From the cell containing the given text, extract its center point as [x, y] coordinate. 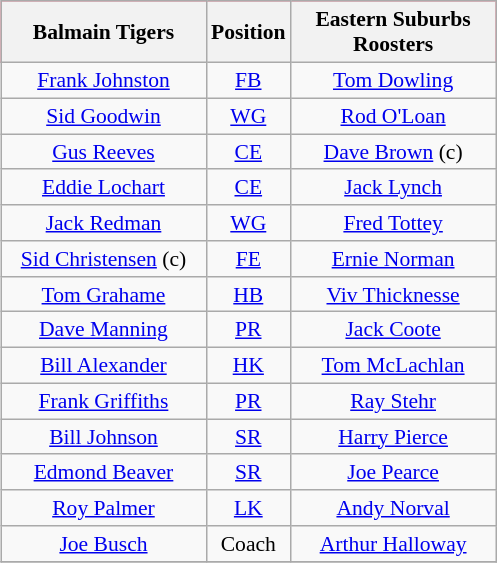
Andy Norval [394, 508]
FB [248, 80]
Tom McLachlan [394, 365]
Position [248, 32]
Sid Christensen (c) [104, 259]
Eastern Suburbs Roosters [394, 32]
Eddie Lochart [104, 187]
Arthur Halloway [394, 544]
Balmain Tigers [104, 32]
Joe Busch [104, 544]
Ernie Norman [394, 259]
Frank Griffiths [104, 401]
Bill Johnson [104, 437]
Roy Palmer [104, 508]
Tom Grahame [104, 294]
Dave Brown (c) [394, 152]
Bill Alexander [104, 365]
Rod O'Loan [394, 116]
Frank Johnston [104, 80]
Ray Stehr [394, 401]
Jack Coote [394, 330]
Viv Thicknesse [394, 294]
LK [248, 508]
HK [248, 365]
HB [248, 294]
Jack Lynch [394, 187]
Coach [248, 544]
Edmond Beaver [104, 472]
Jack Redman [104, 223]
Dave Manning [104, 330]
FE [248, 259]
Harry Pierce [394, 437]
Gus Reeves [104, 152]
Joe Pearce [394, 472]
Sid Goodwin [104, 116]
Tom Dowling [394, 80]
Fred Tottey [394, 223]
